Provide the (X, Y) coordinate of the cell's center where the given text is located.  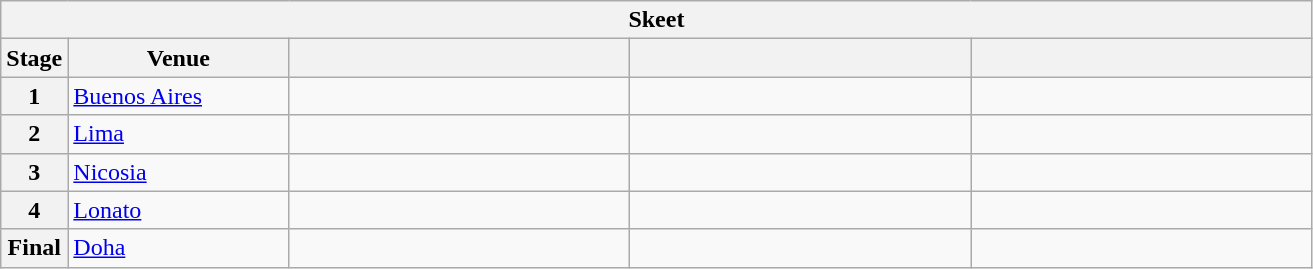
Stage (34, 58)
Lima (178, 134)
4 (34, 210)
Venue (178, 58)
2 (34, 134)
3 (34, 172)
1 (34, 96)
Nicosia (178, 172)
Final (34, 248)
Lonato (178, 210)
Skeet (656, 20)
Doha (178, 248)
Buenos Aires (178, 96)
